Locate the cell with the specified text and output its (x, y) center coordinate. 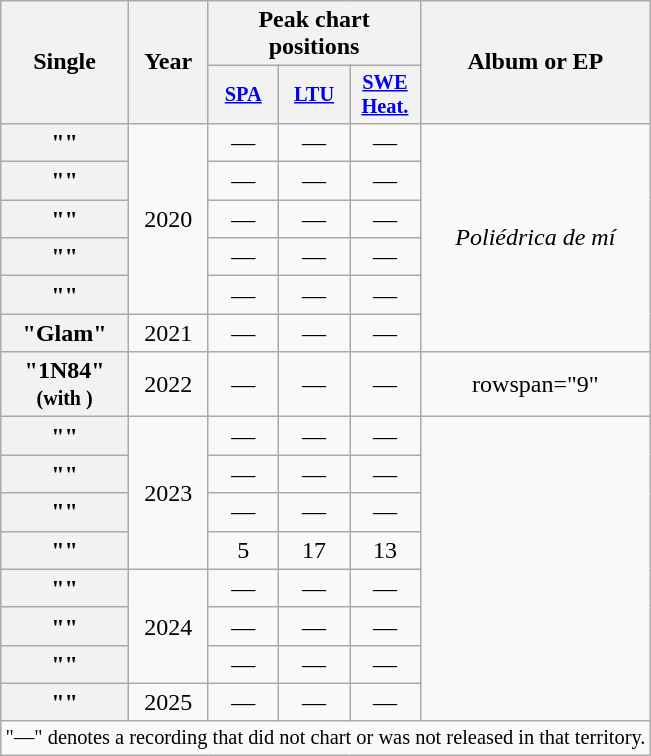
rowspan="9" (535, 384)
13 (386, 550)
Peak chart positions (314, 34)
Single (65, 62)
17 (314, 550)
2025 (168, 702)
LTU (314, 95)
"Glam" (65, 333)
2022 (168, 384)
SWEHeat. (386, 95)
2021 (168, 333)
Poliédrica de mí (535, 237)
"1N84"(with ) (65, 384)
5 (244, 550)
2020 (168, 218)
Album or EP (535, 62)
2024 (168, 626)
"—" denotes a recording that did not chart or was not released in that territory. (326, 738)
2023 (168, 493)
Year (168, 62)
SPA (244, 95)
